From the cell containing the given text, extract its center point as [X, Y] coordinate. 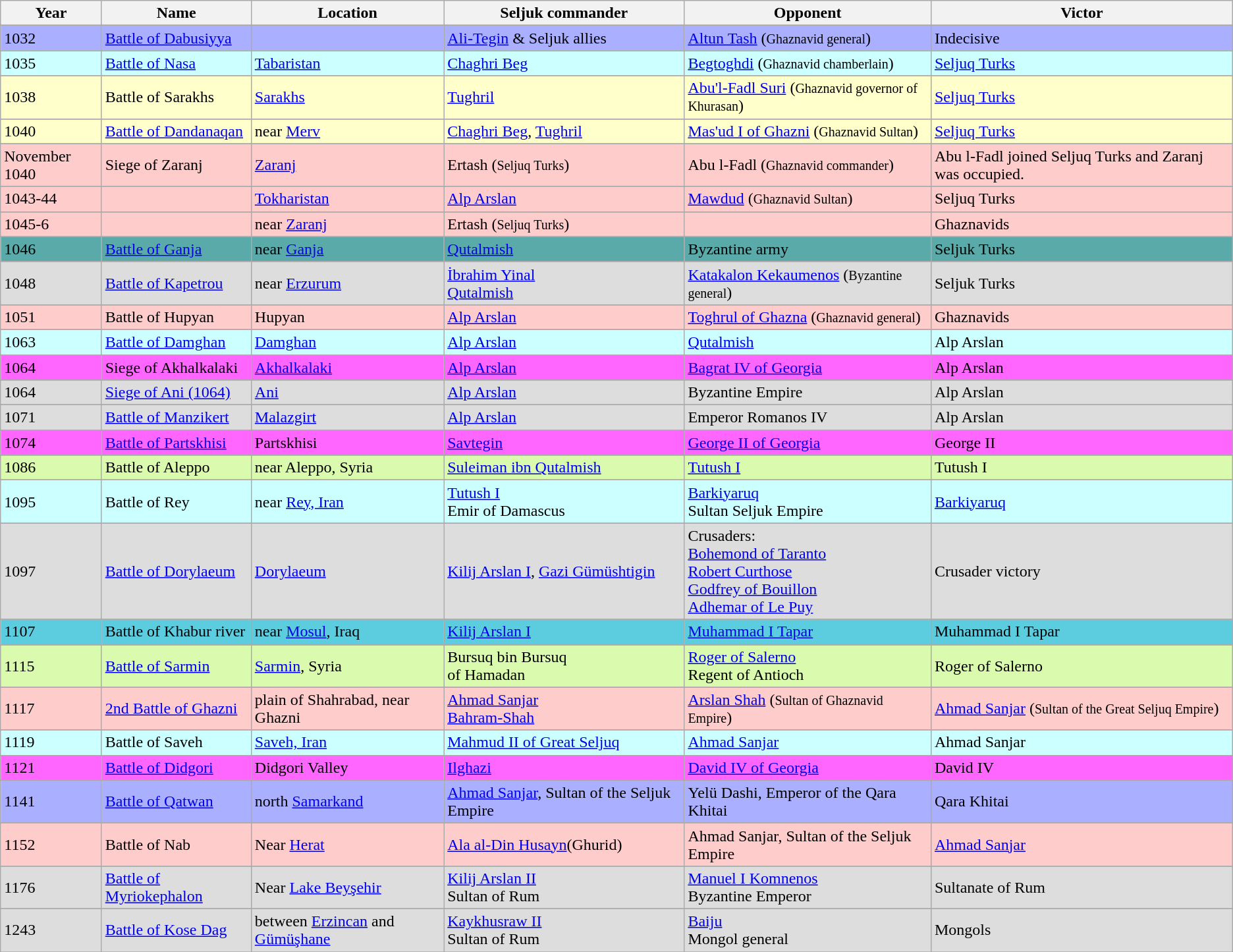
Bagrat IV of Georgia [808, 367]
Battle of Didgori [177, 768]
Saveh, Iran [347, 742]
1045-6 [51, 224]
BarkiyaruqSultan Seljuk Empire [808, 502]
near Merv [347, 131]
Qara Khitai [1082, 801]
Emperor Romanos IV [808, 418]
near Rey, Iran [347, 502]
Name [177, 13]
Damghan [347, 342]
Battle of Qatwan [177, 801]
Battle of Saveh [177, 742]
Ali-Tegin & Seljuk allies [564, 38]
Battle of Dandanaqan [177, 131]
Yelü Dashi, Emperor of the Qara Khitai [808, 801]
İbrahim YinalQutalmish [564, 283]
Manuel I KomnenosByzantine Emperor [808, 887]
Kilij Arslan I, Gazi Gümüshtigin [564, 571]
Abu'l-Fadl Suri (Ghaznavid governor of Khurasan) [808, 98]
Location [347, 13]
Ahmad SanjarBahram-Shah [564, 709]
1119 [51, 742]
Ani [347, 393]
Battle of Sarakhs [177, 98]
Chaghri Beg, Tughril [564, 131]
1115 [51, 665]
George II of Georgia [808, 443]
Battle of Damghan [177, 342]
Mongols [1082, 930]
Battle of Nasa [177, 63]
Battle of Myriokephalon [177, 887]
1074 [51, 443]
Siege of Akhalkalaki [177, 367]
Byzantine army [808, 249]
Hupyan [347, 317]
1048 [51, 283]
1243 [51, 930]
Tabaristan [347, 63]
Opponent [808, 13]
Battle of Nab [177, 845]
Akhalkalaki [347, 367]
near Ganja [347, 249]
Battle of Ganja [177, 249]
Didgori Valley [347, 768]
David IV of Georgia [808, 768]
near Zaranj [347, 224]
Zaranj [347, 165]
Abu l-Fadl (Ghaznavid commander) [808, 165]
Battle of Dorylaeum [177, 571]
Dorylaeum [347, 571]
Kilij Arslan I [564, 632]
1107 [51, 632]
Crusader victory [1082, 571]
Begtoghdi (Ghaznavid chamberlain) [808, 63]
1046 [51, 249]
2nd Battle of Ghazni [177, 709]
1152 [51, 845]
Battle of Khabur river [177, 632]
Bursuq bin Bursuqof Hamadan [564, 665]
Battle of Partskhisi [177, 443]
Indecisive [1082, 38]
1121 [51, 768]
near Aleppo, Syria [347, 468]
Tutush IEmir of Damascus [564, 502]
Katakalon Kekaumenos (Byzantine general) [808, 283]
Victor [1082, 13]
Crusaders:Bohemond of TarantoRobert Curthose Godfrey of Bouillon Adhemar of Le Puy [808, 571]
Mawdud (Ghaznavid Sultan) [808, 199]
Kaykhusraw IISultan of Rum [564, 930]
1097 [51, 571]
Battle of Sarmin [177, 665]
Battle of Rey [177, 502]
David IV [1082, 768]
Battle of Kose Dag [177, 930]
Savtegin [564, 443]
Mahmud II of Great Seljuq [564, 742]
1086 [51, 468]
Arslan Shah (Sultan of Ghaznavid Empire) [808, 709]
plain of Shahrabad, near Ghazni [347, 709]
near Erzurum [347, 283]
near Mosul, Iraq [347, 632]
1051 [51, 317]
Ahmad Sanjar (Sultan of the Great Seljuq Empire) [1082, 709]
Near Lake Beyşehir [347, 887]
Battle of Kapetrou [177, 283]
1035 [51, 63]
Roger of Salerno [1082, 665]
Tokharistan [347, 199]
Sultanate of Rum [1082, 887]
Ilghazi [564, 768]
1176 [51, 887]
Siege of Ani (1064) [177, 393]
north Samarkand [347, 801]
1141 [51, 801]
Mas'ud I of Ghazni (Ghaznavid Sultan) [808, 131]
Altun Tash (Ghaznavid general) [808, 38]
Battle of Dabusiyya [177, 38]
1117 [51, 709]
1063 [51, 342]
Malazgirt [347, 418]
Battle of Aleppo [177, 468]
1038 [51, 98]
Kilij Arslan IISultan of Rum [564, 887]
1032 [51, 38]
Seljuk commander [564, 13]
Sarakhs [347, 98]
Roger of SalernoRegent of Antioch [808, 665]
November 1040 [51, 165]
Abu l-Fadl joined Seljuq Turks and Zaranj was occupied. [1082, 165]
Battle of Manzikert [177, 418]
between Erzincan and Gümüşhane [347, 930]
Sarmin, Syria [347, 665]
Ala al-Din Husayn(Ghurid) [564, 845]
Siege of Zaranj [177, 165]
1071 [51, 418]
Tughril [564, 98]
Byzantine Empire [808, 393]
1095 [51, 502]
George II [1082, 443]
Near Herat [347, 845]
1043-44 [51, 199]
BaijuMongol general [808, 930]
Toghrul of Ghazna (Ghaznavid general) [808, 317]
1040 [51, 131]
Battle of Hupyan [177, 317]
Barkiyaruq [1082, 502]
Year [51, 13]
Suleiman ibn Qutalmish [564, 468]
Partskhisi [347, 443]
Chaghri Beg [564, 63]
